Output the [x, y] coordinate of the center of the cell containing the given text.  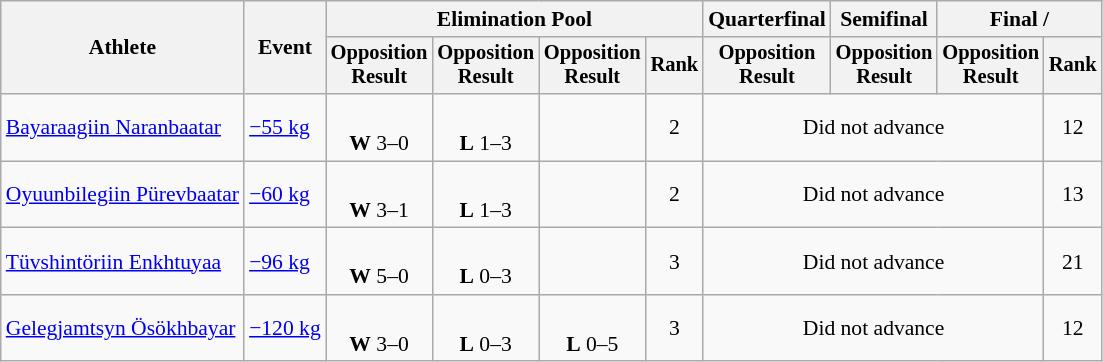
21 [1073, 262]
−60 kg [285, 194]
Quarterfinal [767, 19]
Semifinal [884, 19]
W 3–1 [380, 194]
Final / [1019, 19]
Oyuunbilegiin Pürevbaatar [122, 194]
−96 kg [285, 262]
Event [285, 48]
−120 kg [285, 328]
L 0–5 [592, 328]
Elimination Pool [514, 19]
Bayaraagiin Naranbaatar [122, 128]
13 [1073, 194]
−55 kg [285, 128]
Gelegjamtsyn Ösökhbayar [122, 328]
Tüvshintöriin Enkhtuyaa [122, 262]
Athlete [122, 48]
W 5–0 [380, 262]
